Output the [X, Y] coordinate of the center of the cell containing the given text.  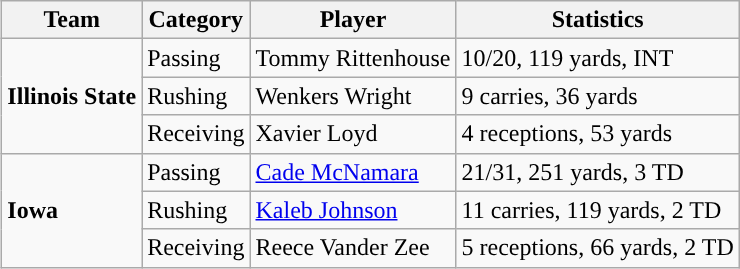
Kaleb Johnson [353, 210]
Reece Vander Zee [353, 248]
Wenkers Wright [353, 96]
5 receptions, 66 yards, 2 TD [598, 248]
Statistics [598, 20]
10/20, 119 yards, INT [598, 58]
9 carries, 36 yards [598, 96]
Iowa [72, 210]
Player [353, 20]
Team [72, 20]
Category [196, 20]
Illinois State [72, 96]
4 receptions, 53 yards [598, 134]
Cade McNamara [353, 172]
Xavier Loyd [353, 134]
21/31, 251 yards, 3 TD [598, 172]
11 carries, 119 yards, 2 TD [598, 210]
Tommy Rittenhouse [353, 58]
